From the cell containing the given text, extract its center point as (X, Y) coordinate. 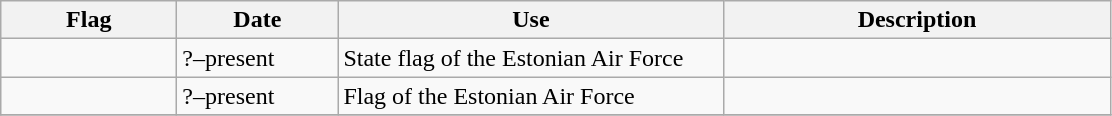
Description (917, 20)
Flag (89, 20)
State flag of the Estonian Air Force (531, 58)
Date (258, 20)
Flag of the Estonian Air Force (531, 96)
Use (531, 20)
